Determine the (X, Y) coordinate at the center of the cell enclosing the given text.  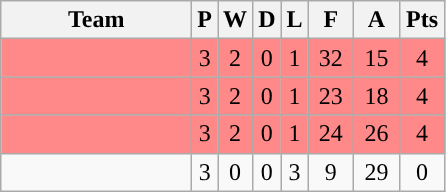
32 (331, 58)
9 (331, 172)
29 (377, 172)
P (205, 20)
D (267, 20)
15 (377, 58)
24 (331, 134)
23 (331, 96)
W (236, 20)
Team (96, 20)
Pts (422, 20)
L (294, 20)
26 (377, 134)
A (377, 20)
F (331, 20)
18 (377, 96)
